Find where the given text appears and provide that cell's center as [x, y] coordinate. 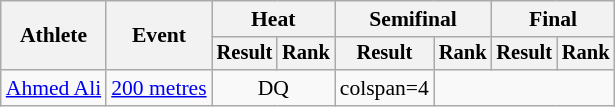
Semifinal [414, 19]
Ahmed Ali [54, 88]
Event [158, 36]
DQ [274, 88]
colspan=4 [384, 88]
Heat [274, 19]
200 metres [158, 88]
Athlete [54, 36]
Final [552, 19]
